Output the [x, y] coordinate of the center of the cell containing the given text.  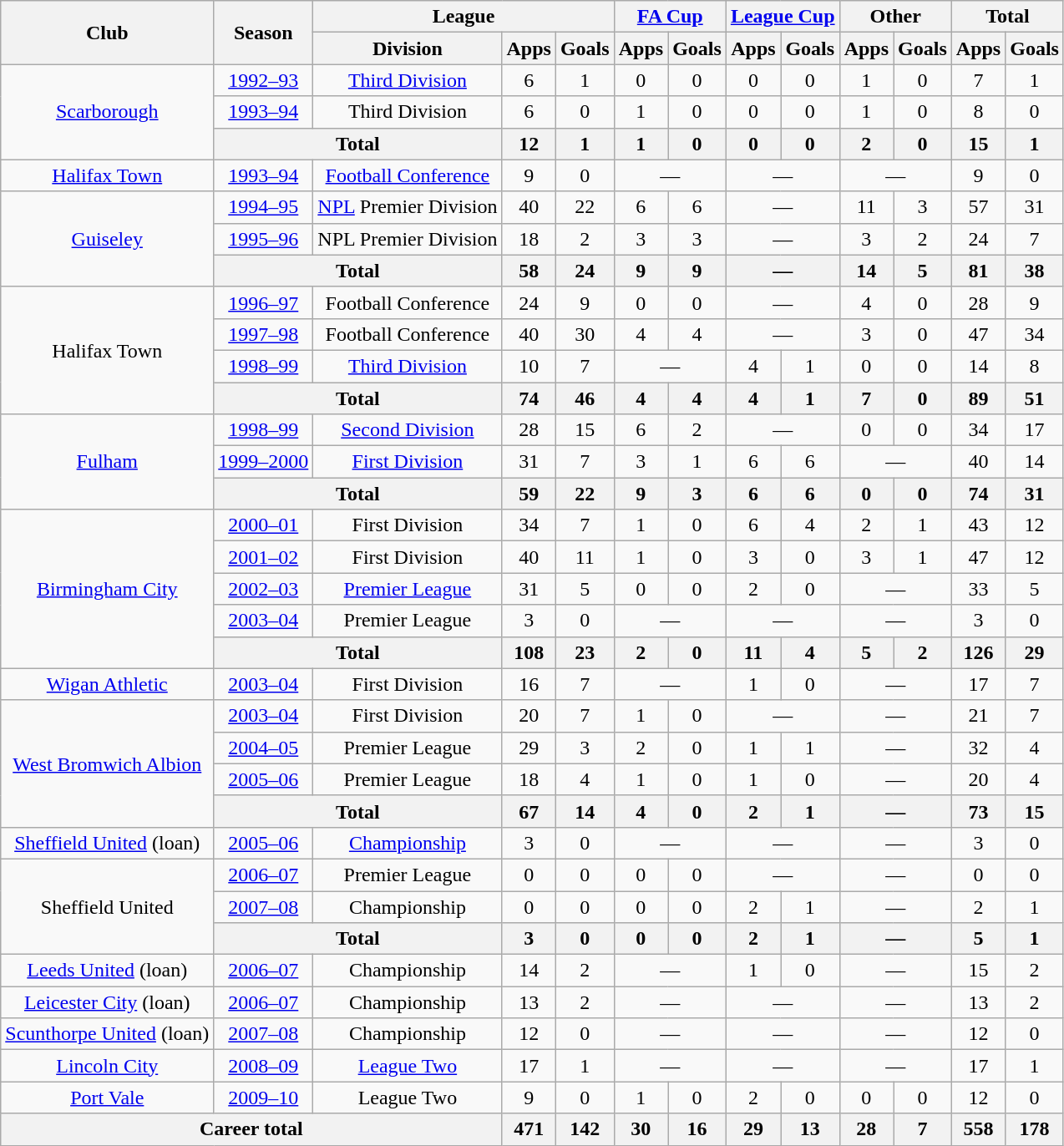
Division [408, 48]
1992–93 [264, 80]
Second Division [408, 430]
2001–02 [264, 557]
Season [264, 33]
1995–96 [264, 239]
558 [978, 1129]
Lincoln City [107, 1066]
142 [585, 1129]
59 [529, 494]
51 [1035, 398]
Sheffield United (loan) [107, 843]
43 [978, 525]
10 [529, 366]
Other [895, 17]
58 [529, 271]
23 [585, 652]
2009–10 [264, 1098]
Leicester City (loan) [107, 1002]
126 [978, 652]
33 [978, 589]
Leeds United (loan) [107, 971]
1996–97 [264, 302]
League Cup [783, 17]
Port Vale [107, 1098]
2004–05 [264, 748]
38 [1035, 271]
1999–2000 [264, 462]
Guiseley [107, 239]
Fulham [107, 462]
Career total [251, 1129]
FA Cup [670, 17]
2008–09 [264, 1066]
67 [529, 811]
32 [978, 748]
21 [978, 716]
89 [978, 398]
Birmingham City [107, 589]
471 [529, 1129]
Club [107, 33]
Scunthorpe United (loan) [107, 1034]
73 [978, 811]
178 [1035, 1129]
1997–98 [264, 334]
46 [585, 398]
Wigan Athletic [107, 684]
81 [978, 271]
108 [529, 652]
West Bromwich Albion [107, 763]
57 [978, 207]
Scarborough [107, 112]
League [464, 17]
1994–95 [264, 207]
Sheffield United [107, 906]
2000–01 [264, 525]
2002–03 [264, 589]
